Return (x, y) of the center of cell containing provided text 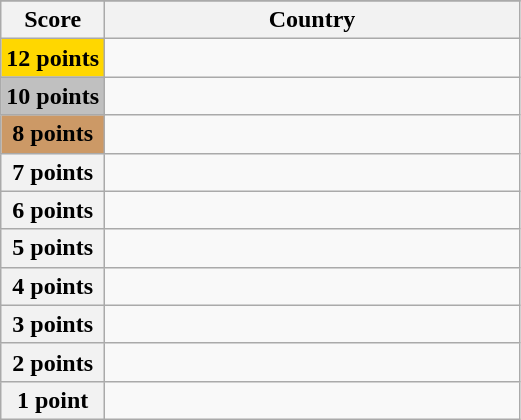
5 points (53, 248)
4 points (53, 286)
10 points (53, 96)
12 points (53, 58)
6 points (53, 210)
2 points (53, 362)
8 points (53, 134)
7 points (53, 172)
Score (53, 20)
3 points (53, 324)
Country (312, 20)
1 point (53, 400)
